Capture the cell that displays the provided text and extract its [x, y] central coordinate. 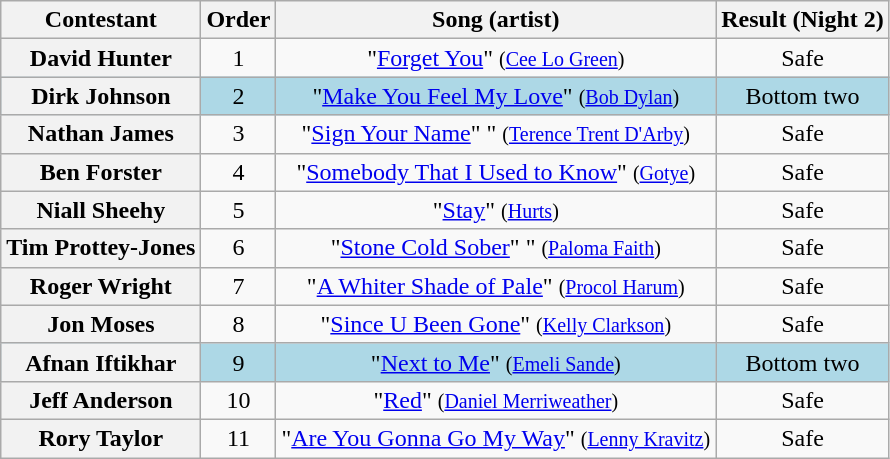
"Sign Your Name" " (Terence Trent D'Arby) [496, 134]
11 [238, 438]
Tim Prottey-Jones [101, 248]
Ben Forster [101, 172]
2 [238, 96]
Niall Sheehy [101, 210]
"Stone Cold Sober" " (Paloma Faith) [496, 248]
Rory Taylor [101, 438]
"Make You Feel My Love" (Bob Dylan) [496, 96]
Dirk Johnson [101, 96]
Jeff Anderson [101, 400]
4 [238, 172]
"Red" (Daniel Merriweather) [496, 400]
Result (Night 2) [803, 20]
1 [238, 58]
"Forget You" (Cee Lo Green) [496, 58]
3 [238, 134]
"Stay" (Hurts) [496, 210]
7 [238, 286]
Nathan James [101, 134]
10 [238, 400]
Afnan Iftikhar [101, 362]
Contestant [101, 20]
"Since U Been Gone" (Kelly Clarkson) [496, 324]
Roger Wright [101, 286]
6 [238, 248]
"Are You Gonna Go My Way" (Lenny Kravitz) [496, 438]
"Somebody That I Used to Know" (Gotye) [496, 172]
5 [238, 210]
9 [238, 362]
Song (artist) [496, 20]
Jon Moses [101, 324]
Order [238, 20]
David Hunter [101, 58]
"Next to Me" (Emeli Sande) [496, 362]
"A Whiter Shade of Pale" (Procol Harum) [496, 286]
8 [238, 324]
